Return (X, Y) of the center of cell containing provided text 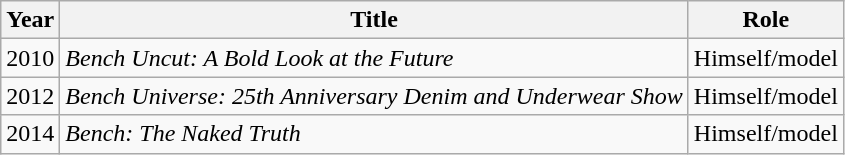
Title (374, 20)
Role (766, 20)
2010 (30, 58)
2014 (30, 134)
Bench: The Naked Truth (374, 134)
Bench Uncut: A Bold Look at the Future (374, 58)
Year (30, 20)
Bench Universe: 25th Anniversary Denim and Underwear Show (374, 96)
2012 (30, 96)
